Determine the [x, y] coordinate at the center of the cell enclosing the given text.  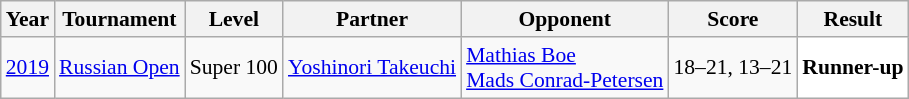
Result [852, 19]
Year [28, 19]
Mathias Boe Mads Conrad-Petersen [564, 68]
Partner [372, 19]
Yoshinori Takeuchi [372, 68]
Super 100 [234, 68]
18–21, 13–21 [732, 68]
Tournament [120, 19]
Runner-up [852, 68]
2019 [28, 68]
Level [234, 19]
Score [732, 19]
Opponent [564, 19]
Russian Open [120, 68]
